Locate the cell with the specified text and output its (X, Y) center coordinate. 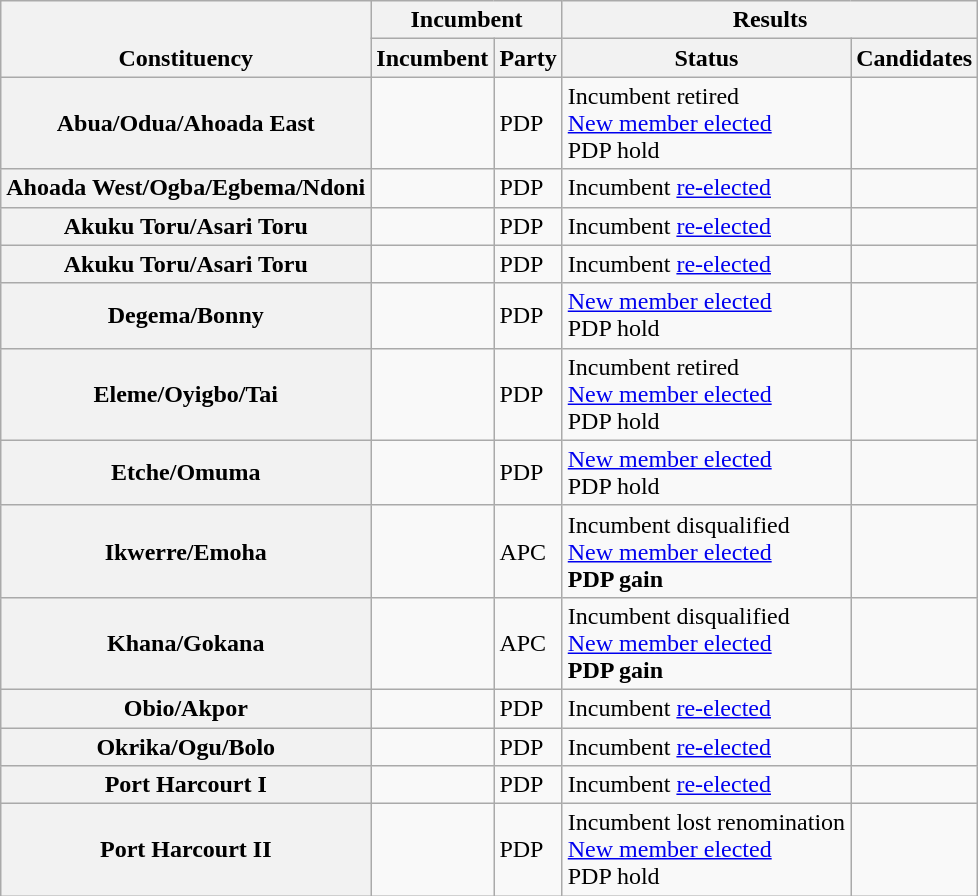
Okrika/Ogu/Bolo (186, 747)
Party (528, 58)
Ahoada West/Ogba/Egbema/Ndoni (186, 188)
Results (770, 20)
Port Harcourt I (186, 785)
Etche/Omuma (186, 472)
Incumbent lost renominationNew member electedPDP hold (706, 850)
Ikwerre/Emoha (186, 551)
Khana/Gokana (186, 643)
Port Harcourt II (186, 850)
Status (706, 58)
Candidates (914, 58)
Eleme/Oyigbo/Tai (186, 394)
Degema/Bonny (186, 316)
Abua/Odua/Ahoada East (186, 123)
Obio/Akpor (186, 708)
Constituency (186, 39)
